For the text-containing cell, return its midpoint in (x, y) coordinate format. 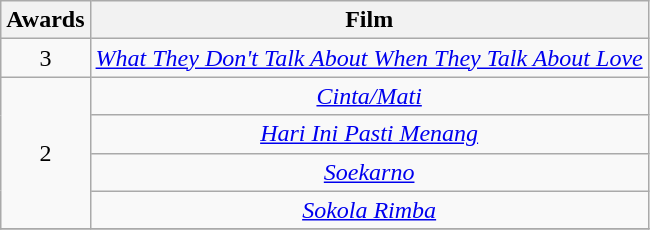
3 (46, 58)
Awards (46, 20)
Hari Ini Pasti Menang (369, 134)
Cinta/Mati (369, 96)
Sokola Rimba (369, 210)
Film (369, 20)
What They Don't Talk About When They Talk About Love (369, 58)
Soekarno (369, 172)
2 (46, 153)
